Determine the [x, y] coordinate at the center of the cell enclosing the given text.  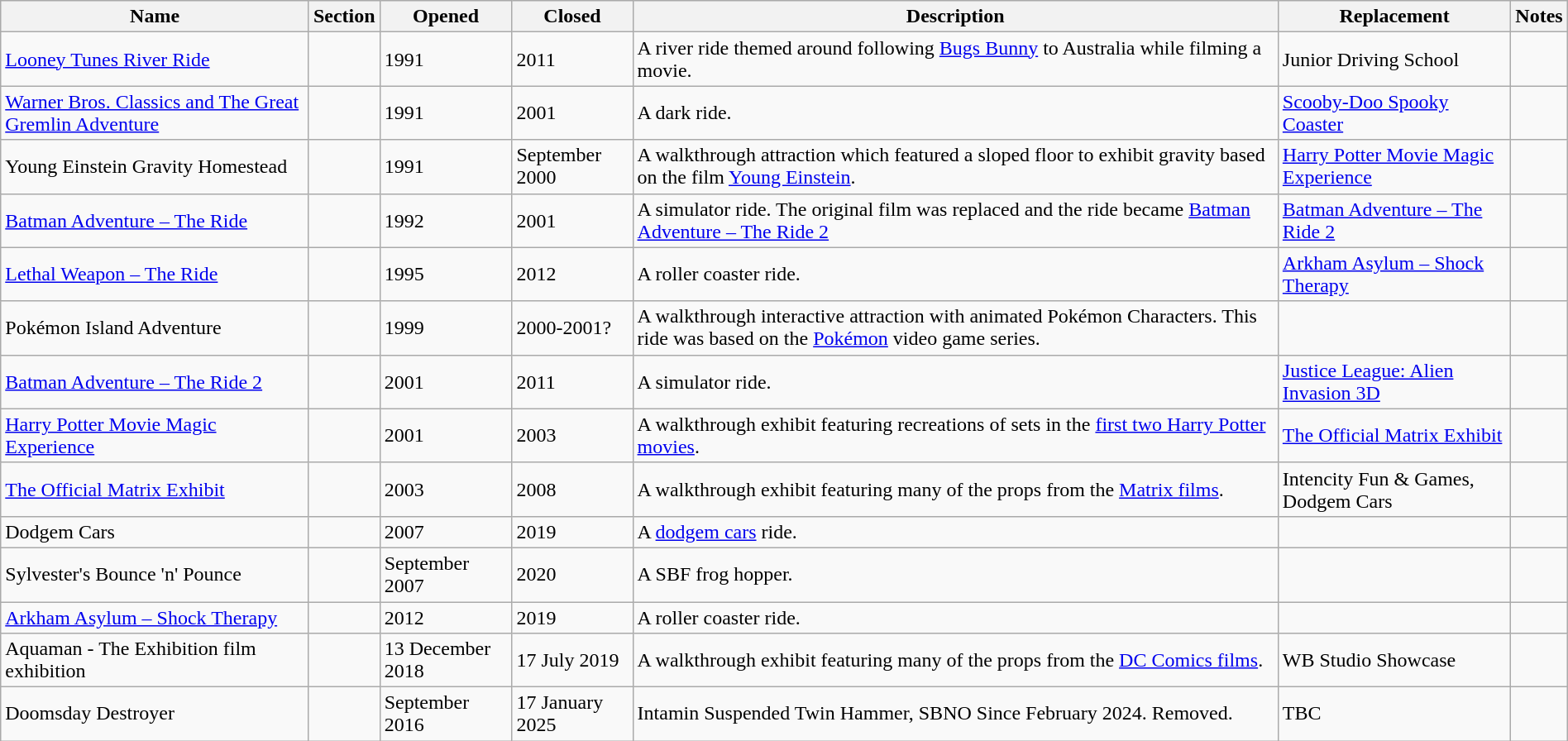
Scooby-Doo Spooky Coaster [1394, 112]
Description [955, 17]
Justice League: Alien Invasion 3D [1394, 382]
1992 [446, 220]
A river ride themed around following Bugs Bunny to Australia while filming a movie. [955, 60]
A dodgem cars ride. [955, 532]
Name [155, 17]
A walkthrough interactive attraction with animated Pokémon Characters. This ride was based on the Pokémon video game series. [955, 327]
2007 [446, 532]
A walkthrough attraction which featured a sloped floor to exhibit gravity based on the film Young Einstein. [955, 167]
Young Einstein Gravity Homestead [155, 167]
TBC [1394, 715]
Looney Tunes River Ride [155, 60]
Lethal Weapon – The Ride [155, 275]
Opened [446, 17]
A walkthrough exhibit featuring many of the props from the DC Comics films. [955, 660]
Junior Driving School [1394, 60]
Notes [1539, 17]
Dodgem Cars [155, 532]
Sylvester's Bounce 'n' Pounce [155, 574]
A simulator ride. [955, 382]
Aquaman - The Exhibition film exhibition [155, 660]
2008 [572, 490]
Warner Bros. Classics and The Great Gremlin Adventure [155, 112]
A simulator ride. The original film was replaced and the ride became Batman Adventure – The Ride 2 [955, 220]
2020 [572, 574]
Doomsday Destroyer [155, 715]
1995 [446, 275]
A walkthrough exhibit featuring recreations of sets in the first two Harry Potter movies. [955, 435]
17 January 2025 [572, 715]
September 2007 [446, 574]
Closed [572, 17]
Intencity Fun & Games, Dodgem Cars [1394, 490]
13 December 2018 [446, 660]
A walkthrough exhibit featuring many of the props from the Matrix films. [955, 490]
1999 [446, 327]
A SBF frog hopper. [955, 574]
September 2000 [572, 167]
17 July 2019 [572, 660]
Pokémon Island Adventure [155, 327]
WB Studio Showcase [1394, 660]
Replacement [1394, 17]
Batman Adventure – The Ride [155, 220]
A dark ride. [955, 112]
2000-2001? [572, 327]
Section [344, 17]
September 2016 [446, 715]
Intamin Suspended Twin Hammer, SBNO Since February 2024. Removed. [955, 715]
